Return the (X, Y) coordinate for the center point of the cell that contains the specified text.  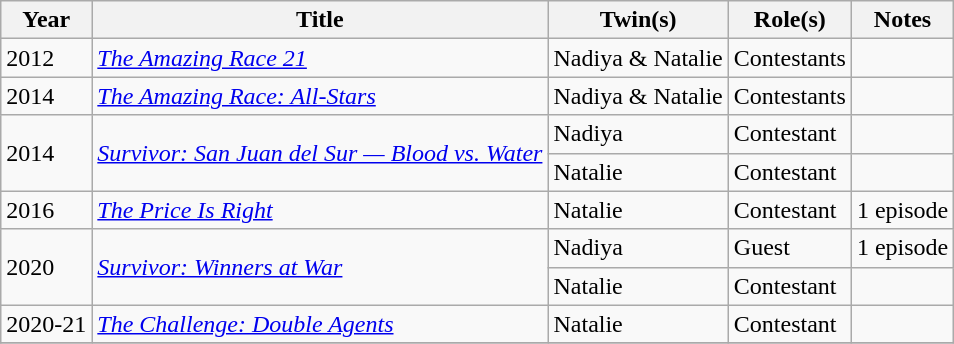
2012 (46, 58)
Twin(s) (638, 20)
Guest (790, 248)
The Challenge: Double Agents (320, 324)
The Amazing Race: All-Stars (320, 96)
Role(s) (790, 20)
The Amazing Race 21 (320, 58)
Survivor: San Juan del Sur — Blood vs. Water (320, 153)
2020 (46, 267)
Title (320, 20)
Year (46, 20)
Survivor: Winners at War (320, 267)
Notes (902, 20)
2016 (46, 210)
The Price Is Right (320, 210)
2020-21 (46, 324)
